Return (x, y) of the center of cell containing provided text 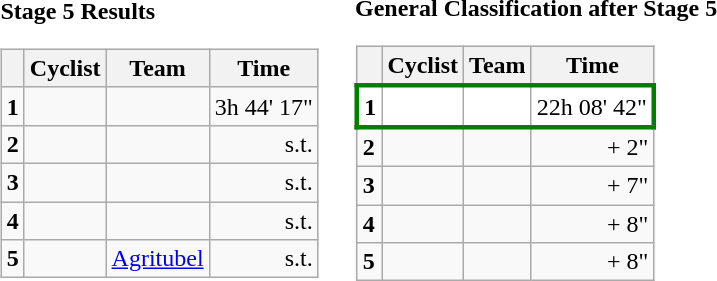
Agritubel (158, 259)
22h 08' 42" (592, 106)
+ 7" (592, 185)
3h 44' 17" (264, 106)
+ 2" (592, 147)
